From the cell containing the given text, extract its center point as (x, y) coordinate. 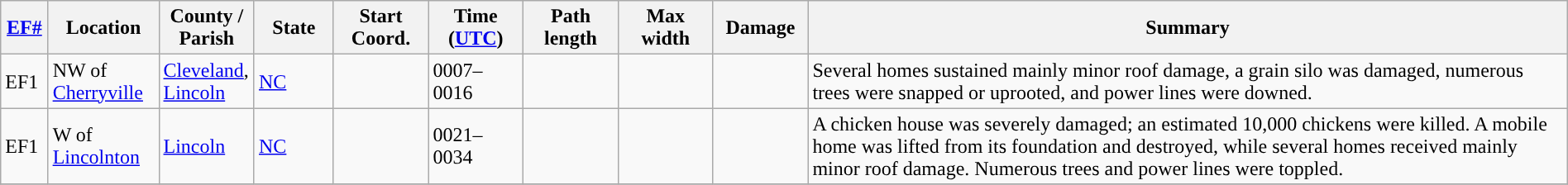
0007–0016 (476, 81)
0021–0034 (476, 146)
Start Coord. (380, 28)
EF# (25, 28)
Location (103, 28)
Damage (761, 28)
Several homes sustained mainly minor roof damage, a grain silo was damaged, numerous trees were snapped or uprooted, and power lines were downed. (1188, 81)
County / Parish (207, 28)
NW of Cherryville (103, 81)
Path length (571, 28)
Time (UTC) (476, 28)
Lincoln (207, 146)
Summary (1188, 28)
State (294, 28)
Max width (665, 28)
Cleveland, Lincoln (207, 81)
W of Lincolnton (103, 146)
